Return the (X, Y) coordinate for the center point of the cell that contains the specified text.  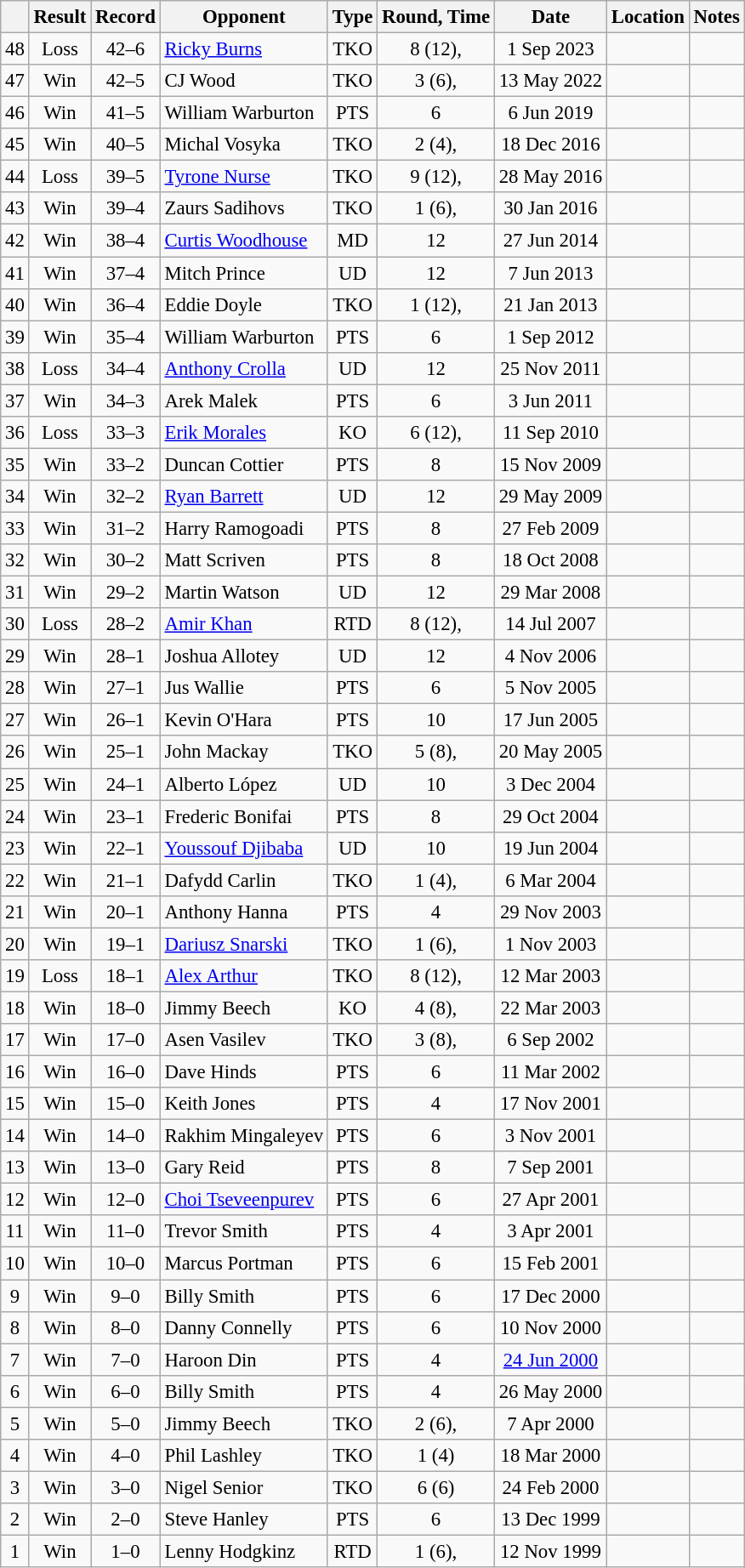
15 Feb 2001 (550, 1264)
7 Sep 2001 (550, 1167)
Zaurs Sadihovs (243, 208)
Alex Arthur (243, 976)
48 (15, 49)
21 Jan 2013 (550, 304)
43 (15, 208)
Duncan Cottier (243, 464)
46 (15, 113)
36–4 (126, 304)
42–6 (126, 49)
Danny Connelly (243, 1327)
18 Dec 2016 (550, 145)
7 Jun 2013 (550, 273)
CJ Wood (243, 81)
24 (15, 816)
11–0 (126, 1232)
27–1 (126, 688)
7 (15, 1360)
Joshua Allotey (243, 656)
Lenny Hodgkinz (243, 1551)
31–2 (126, 528)
Kevin O'Hara (243, 720)
Phil Lashley (243, 1456)
2 (15, 1520)
4–0 (126, 1456)
41 (15, 273)
6–0 (126, 1391)
3 Apr 2001 (550, 1232)
30 Jan 2016 (550, 208)
19 Jun 2004 (550, 848)
27 Jun 2014 (550, 241)
29–2 (126, 593)
Round, Time (436, 17)
45 (15, 145)
20 (15, 944)
20 May 2005 (550, 753)
Opponent (243, 17)
Type (352, 17)
Youssouf Djibaba (243, 848)
Dariusz Snarski (243, 944)
3 Dec 2004 (550, 784)
Anthony Crolla (243, 368)
41–5 (126, 113)
20–1 (126, 912)
5–0 (126, 1423)
6 Mar 2004 (550, 880)
Mitch Prince (243, 273)
28–2 (126, 624)
18–1 (126, 976)
40–5 (126, 145)
1 (4), (436, 880)
30 (15, 624)
2 (6), (436, 1423)
26 (15, 753)
39–4 (126, 208)
Record (126, 17)
12 Mar 2003 (550, 976)
25 Nov 2011 (550, 368)
15 (15, 1104)
29 May 2009 (550, 497)
Date (550, 17)
47 (15, 81)
13 May 2022 (550, 81)
23–1 (126, 816)
25 (15, 784)
Tyrone Nurse (243, 177)
1 (15, 1551)
Keith Jones (243, 1104)
Asen Vasilev (243, 1040)
Location (648, 17)
6 Sep 2002 (550, 1040)
11 Mar 2002 (550, 1072)
26–1 (126, 720)
7–0 (126, 1360)
42 (15, 241)
3 Jun 2011 (550, 401)
1 Sep 2023 (550, 49)
37 (15, 401)
Harry Ramogoadi (243, 528)
9–0 (126, 1296)
39 (15, 337)
19–1 (126, 944)
21 (15, 912)
17 (15, 1040)
3 Nov 2001 (550, 1136)
Marcus Portman (243, 1264)
1 (4) (436, 1456)
12 Nov 1999 (550, 1551)
1 (12), (436, 304)
MD (352, 241)
17–0 (126, 1040)
19 (15, 976)
35 (15, 464)
31 (15, 593)
Jus Wallie (243, 688)
2 (4), (436, 145)
Matt Scriven (243, 560)
28–1 (126, 656)
Frederic Bonifai (243, 816)
38 (15, 368)
12–0 (126, 1200)
33–2 (126, 464)
37–4 (126, 273)
18 (15, 1008)
9 (12), (436, 177)
5 (15, 1423)
15–0 (126, 1104)
John Mackay (243, 753)
44 (15, 177)
15 Nov 2009 (550, 464)
24 Feb 2000 (550, 1487)
8–0 (126, 1327)
4 Nov 2006 (550, 656)
21–1 (126, 880)
Amir Khan (243, 624)
Steve Hanley (243, 1520)
Erik Morales (243, 433)
11 (15, 1232)
29 (15, 656)
Trevor Smith (243, 1232)
1 Nov 2003 (550, 944)
Eddie Doyle (243, 304)
6 Jun 2019 (550, 113)
Choi Tseveenpurev (243, 1200)
42–5 (126, 81)
29 Oct 2004 (550, 816)
Anthony Hanna (243, 912)
Result (60, 17)
10 Nov 2000 (550, 1327)
27 Feb 2009 (550, 528)
27 (15, 720)
9 (15, 1296)
Martin Watson (243, 593)
28 (15, 688)
35–4 (126, 337)
11 Sep 2010 (550, 433)
22 (15, 880)
3–0 (126, 1487)
3 (8), (436, 1040)
1 Sep 2012 (550, 337)
Dave Hinds (243, 1072)
Dafydd Carlin (243, 880)
Curtis Woodhouse (243, 241)
Arek Malek (243, 401)
34–4 (126, 368)
36 (15, 433)
13 (15, 1167)
34 (15, 497)
Nigel Senior (243, 1487)
22–1 (126, 848)
16 (15, 1072)
38–4 (126, 241)
17 Nov 2001 (550, 1104)
Michal Vosyka (243, 145)
Notes (716, 17)
Ryan Barrett (243, 497)
23 (15, 848)
32 (15, 560)
3 (6), (436, 81)
5 Nov 2005 (550, 688)
25–1 (126, 753)
30–2 (126, 560)
6 (6) (436, 1487)
33–3 (126, 433)
14 (15, 1136)
Alberto López (243, 784)
13–0 (126, 1167)
4 (8), (436, 1008)
13 Dec 1999 (550, 1520)
Haroon Din (243, 1360)
10–0 (126, 1264)
6 (12), (436, 433)
17 Dec 2000 (550, 1296)
Gary Reid (243, 1167)
28 May 2016 (550, 177)
27 Apr 2001 (550, 1200)
7 Apr 2000 (550, 1423)
2–0 (126, 1520)
14–0 (126, 1136)
39–5 (126, 177)
Ricky Burns (243, 49)
33 (15, 528)
40 (15, 304)
34–3 (126, 401)
26 May 2000 (550, 1391)
3 (15, 1487)
29 Mar 2008 (550, 593)
16–0 (126, 1072)
24 Jun 2000 (550, 1360)
14 Jul 2007 (550, 624)
29 Nov 2003 (550, 912)
17 Jun 2005 (550, 720)
18–0 (126, 1008)
1–0 (126, 1551)
5 (8), (436, 753)
24–1 (126, 784)
Rakhim Mingaleyev (243, 1136)
32–2 (126, 497)
22 Mar 2003 (550, 1008)
18 Mar 2000 (550, 1456)
18 Oct 2008 (550, 560)
